Find where the given text appears and provide that cell's center as (X, Y) coordinate. 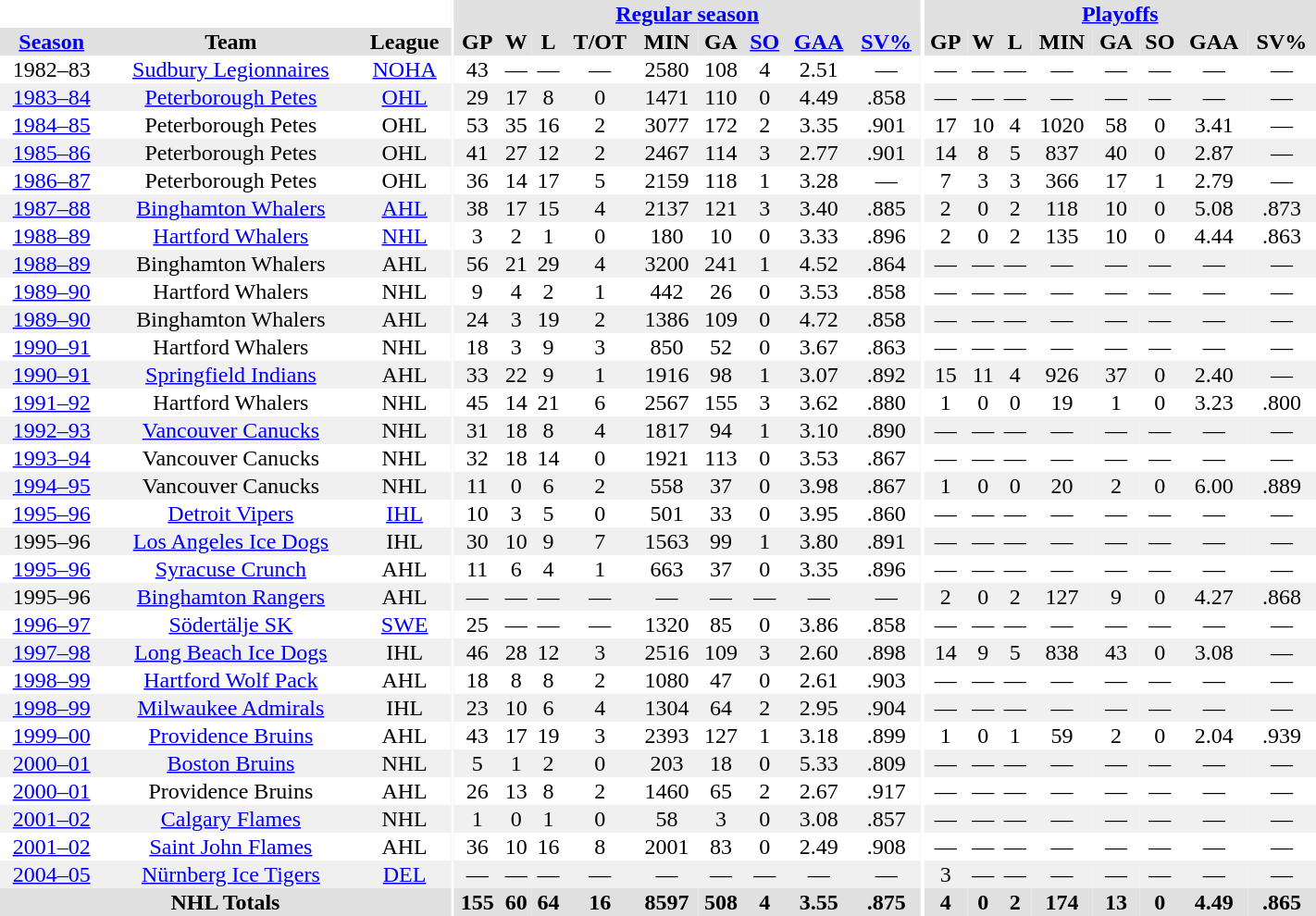
Syracuse Crunch (230, 569)
3.07 (819, 375)
20 (1062, 486)
46 (478, 652)
135 (1062, 236)
4.52 (819, 264)
35 (516, 125)
2137 (666, 208)
2.87 (1214, 153)
203 (666, 763)
.800 (1282, 402)
3.18 (819, 736)
23 (478, 708)
3077 (666, 125)
3.10 (819, 430)
1997–98 (52, 652)
1020 (1062, 125)
850 (666, 347)
3.28 (819, 180)
2.95 (819, 708)
Season (52, 42)
Regular season (688, 14)
40 (1116, 153)
2516 (666, 652)
1471 (666, 97)
2.77 (819, 153)
1993–94 (52, 458)
366 (1062, 180)
.885 (887, 208)
Nürnberg Ice Tigers (230, 874)
32 (478, 458)
24 (478, 319)
22 (516, 375)
926 (1062, 375)
1984–85 (52, 125)
2.40 (1214, 375)
.917 (887, 791)
Calgary Flames (230, 819)
.898 (887, 652)
172 (721, 125)
1817 (666, 430)
Playoffs (1120, 14)
.899 (887, 736)
4.27 (1214, 597)
83 (721, 847)
1987–88 (52, 208)
60 (516, 902)
501 (666, 514)
.889 (1282, 486)
3.67 (819, 347)
.880 (887, 402)
113 (721, 458)
94 (721, 430)
837 (1062, 153)
41 (478, 153)
2567 (666, 402)
114 (721, 153)
2.67 (819, 791)
508 (721, 902)
1999–00 (52, 736)
DEL (403, 874)
85 (721, 625)
3.40 (819, 208)
.875 (887, 902)
5.08 (1214, 208)
2004–05 (52, 874)
1992–93 (52, 430)
Sudbury Legionnaires (230, 69)
663 (666, 569)
98 (721, 375)
2467 (666, 153)
108 (721, 69)
2159 (666, 180)
.908 (887, 847)
2.61 (819, 680)
.904 (887, 708)
Boston Bruins (230, 763)
3.95 (819, 514)
2.51 (819, 69)
174 (1062, 902)
Team (230, 42)
NHL Totals (226, 902)
2.60 (819, 652)
Hartford Wolf Pack (230, 680)
110 (721, 97)
.860 (887, 514)
1921 (666, 458)
99 (721, 541)
47 (721, 680)
1994–95 (52, 486)
3.33 (819, 236)
3.86 (819, 625)
8597 (666, 902)
1985–86 (52, 153)
.868 (1282, 597)
3.80 (819, 541)
.865 (1282, 902)
3.23 (1214, 402)
3.41 (1214, 125)
1386 (666, 319)
25 (478, 625)
180 (666, 236)
Milwaukee Admirals (230, 708)
.890 (887, 430)
30 (478, 541)
1983–84 (52, 97)
558 (666, 486)
2.79 (1214, 180)
59 (1062, 736)
.891 (887, 541)
241 (721, 264)
4.72 (819, 319)
56 (478, 264)
.864 (887, 264)
3.98 (819, 486)
Binghamton Rangers (230, 597)
442 (666, 291)
1563 (666, 541)
45 (478, 402)
1916 (666, 375)
2.04 (1214, 736)
121 (721, 208)
Long Beach Ice Dogs (230, 652)
27 (516, 153)
Detroit Vipers (230, 514)
28 (516, 652)
38 (478, 208)
6.00 (1214, 486)
SWE (403, 625)
52 (721, 347)
31 (478, 430)
838 (1062, 652)
2.49 (819, 847)
2580 (666, 69)
65 (721, 791)
T/OT (600, 42)
5.33 (819, 763)
Saint John Flames (230, 847)
1080 (666, 680)
League (403, 42)
NOHA (403, 69)
1996–97 (52, 625)
.857 (887, 819)
1986–87 (52, 180)
.873 (1282, 208)
1320 (666, 625)
.939 (1282, 736)
.809 (887, 763)
3200 (666, 264)
1460 (666, 791)
1304 (666, 708)
Springfield Indians (230, 375)
4.44 (1214, 236)
Los Angeles Ice Dogs (230, 541)
.903 (887, 680)
2393 (666, 736)
3.62 (819, 402)
2001 (666, 847)
1982–83 (52, 69)
3.55 (819, 902)
Södertälje SK (230, 625)
.892 (887, 375)
1991–92 (52, 402)
53 (478, 125)
